For the text-containing cell, return its midpoint in [X, Y] coordinate format. 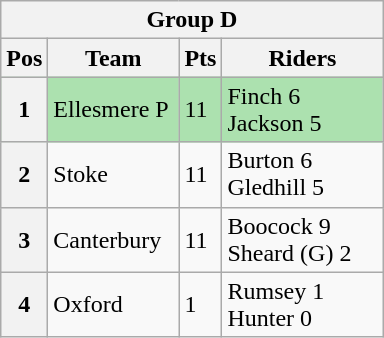
Pts [200, 58]
3 [24, 240]
Group D [192, 20]
Finch 6Jackson 5 [302, 110]
Ellesmere P [114, 110]
Oxford [114, 304]
Burton 6Gledhill 5 [302, 174]
Canterbury [114, 240]
Boocock 9Sheard (G) 2 [302, 240]
Riders [302, 58]
Team [114, 58]
Stoke [114, 174]
Rumsey 1Hunter 0 [302, 304]
2 [24, 174]
Pos [24, 58]
4 [24, 304]
